From the cell containing the given text, extract its center point as (x, y) coordinate. 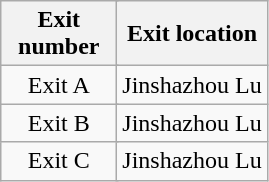
Exit number (59, 34)
Exit location (192, 34)
Exit B (59, 123)
Exit A (59, 85)
Exit C (59, 161)
